Scan for the cell matching the given text and deliver its [X, Y] coordinate at center. 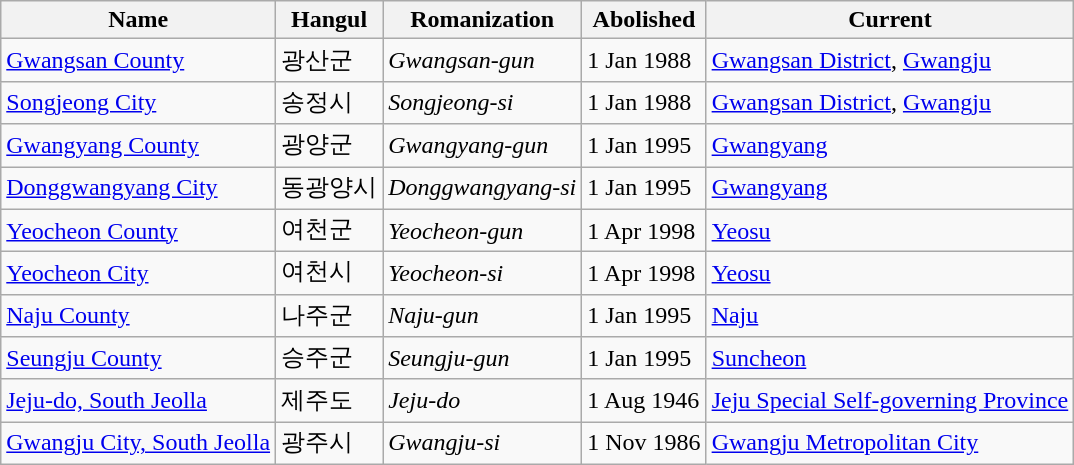
제주도 [330, 400]
광주시 [330, 444]
나주군 [330, 316]
Seungju-gun [482, 358]
Current [890, 20]
Jeju Special Self-governing Province [890, 400]
Romanization [482, 20]
광양군 [330, 146]
Gwangyang County [138, 146]
Yeocheon-gun [482, 230]
Yeocheon City [138, 274]
Yeocheon County [138, 230]
여천시 [330, 274]
Suncheon [890, 358]
Songjeong City [138, 102]
Gwangju Metropolitan City [890, 444]
Gwangsan County [138, 60]
여천군 [330, 230]
Seungju County [138, 358]
Yeocheon-si [482, 274]
Abolished [644, 20]
Gwangju City, South Jeolla [138, 444]
Name [138, 20]
송정시 [330, 102]
Gwangsan-gun [482, 60]
광산군 [330, 60]
Naju County [138, 316]
Jeju-do [482, 400]
승주군 [330, 358]
Gwangyang-gun [482, 146]
Naju [890, 316]
Naju-gun [482, 316]
Donggwangyang-si [482, 188]
Gwangju-si [482, 444]
Hangul [330, 20]
1 Nov 1986 [644, 444]
동광양시 [330, 188]
Jeju-do, South Jeolla [138, 400]
Donggwangyang City [138, 188]
Songjeong-si [482, 102]
1 Aug 1946 [644, 400]
